Provide the [x, y] coordinate of the cell's center where the given text is located.  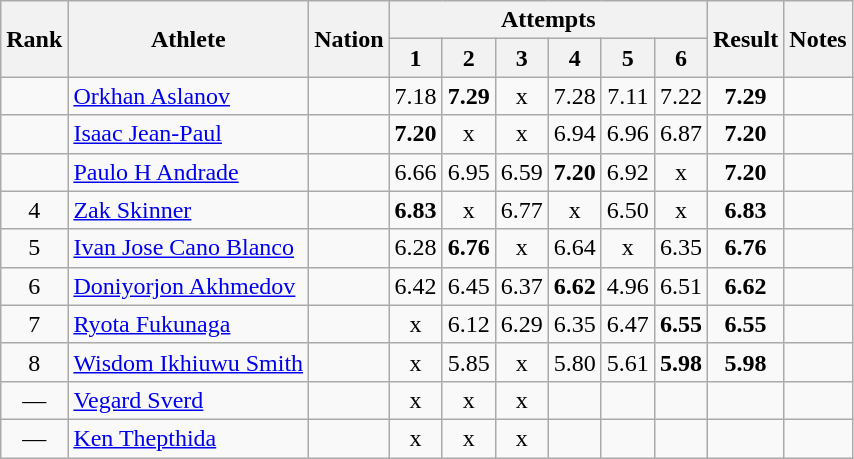
6.94 [574, 134]
6.95 [468, 172]
6.45 [468, 286]
6.51 [680, 286]
7.11 [628, 96]
5.61 [628, 362]
8 [34, 362]
2 [468, 58]
Ryota Fukunaga [188, 324]
Wisdom Ikhiuwu Smith [188, 362]
Ivan Jose Cano Blanco [188, 248]
6.28 [416, 248]
Paulo H Andrade [188, 172]
Ken Thepthida [188, 438]
5.80 [574, 362]
4.96 [628, 286]
7.28 [574, 96]
Vegard Sverd [188, 400]
Orkhan Aslanov [188, 96]
Isaac Jean-Paul [188, 134]
6.47 [628, 324]
6.77 [522, 210]
Rank [34, 39]
6.59 [522, 172]
Zak Skinner [188, 210]
6.92 [628, 172]
Doniyorjon Akhmedov [188, 286]
5.85 [468, 362]
Attempts [548, 20]
6.87 [680, 134]
Nation [349, 39]
6.29 [522, 324]
6.37 [522, 286]
7 [34, 324]
Result [745, 39]
6.12 [468, 324]
3 [522, 58]
7.22 [680, 96]
6.96 [628, 134]
Athlete [188, 39]
6.66 [416, 172]
6.64 [574, 248]
6.42 [416, 286]
Notes [818, 39]
6.50 [628, 210]
1 [416, 58]
7.18 [416, 96]
